Capture the cell that displays the provided text and extract its [X, Y] central coordinate. 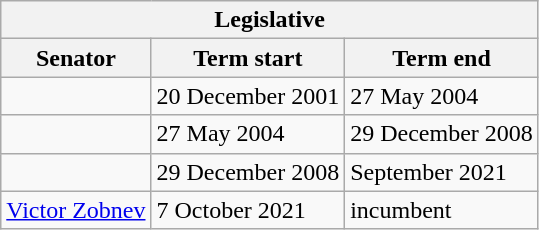
7 October 2021 [248, 210]
Term end [442, 58]
incumbent [442, 210]
Legislative [270, 20]
Term start [248, 58]
20 December 2001 [248, 96]
Senator [76, 58]
Victor Zobnev [76, 210]
September 2021 [442, 172]
